Determine the (X, Y) coordinate at the center of the cell enclosing the given text.  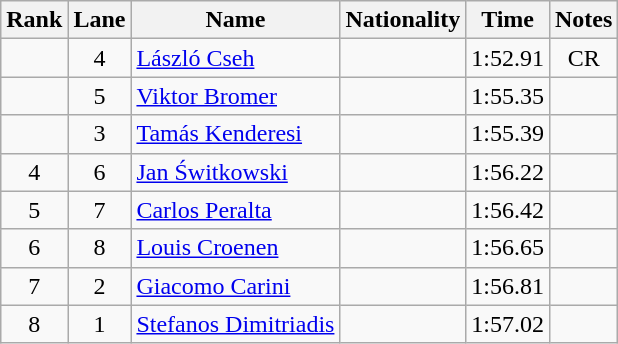
Carlos Peralta (236, 210)
Jan Świtkowski (236, 172)
1:56.81 (508, 286)
Notes (583, 20)
Viktor Bromer (236, 96)
1:56.22 (508, 172)
1:57.02 (508, 324)
Stefanos Dimitriadis (236, 324)
1:55.39 (508, 134)
Rank (34, 20)
1 (100, 324)
1:55.35 (508, 96)
Lane (100, 20)
2 (100, 286)
László Cseh (236, 58)
1:52.91 (508, 58)
1:56.42 (508, 210)
Louis Croenen (236, 248)
Nationality (403, 20)
Time (508, 20)
CR (583, 58)
Giacomo Carini (236, 286)
Tamás Kenderesi (236, 134)
Name (236, 20)
1:56.65 (508, 248)
3 (100, 134)
